Identify which cell holds the provided text, then report its [X, Y] central coordinate. 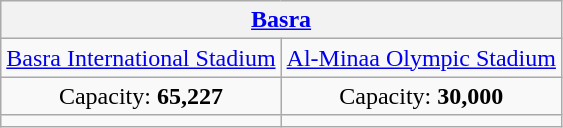
Capacity: 30,000 [421, 96]
Capacity: 65,227 [141, 96]
Basra [282, 20]
Basra International Stadium [141, 58]
Al-Minaa Olympic Stadium [421, 58]
